For the text-containing cell, return its midpoint in (X, Y) coordinate format. 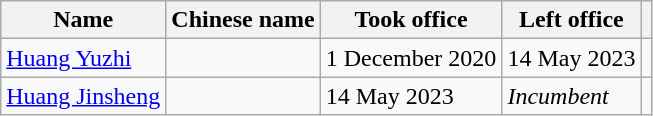
Incumbent (572, 96)
Took office (411, 20)
Name (84, 20)
1 December 2020 (411, 58)
Huang Yuzhi (84, 58)
Huang Jinsheng (84, 96)
Left office (572, 20)
Chinese name (243, 20)
